Locate the cell with the specified text and output its (x, y) center coordinate. 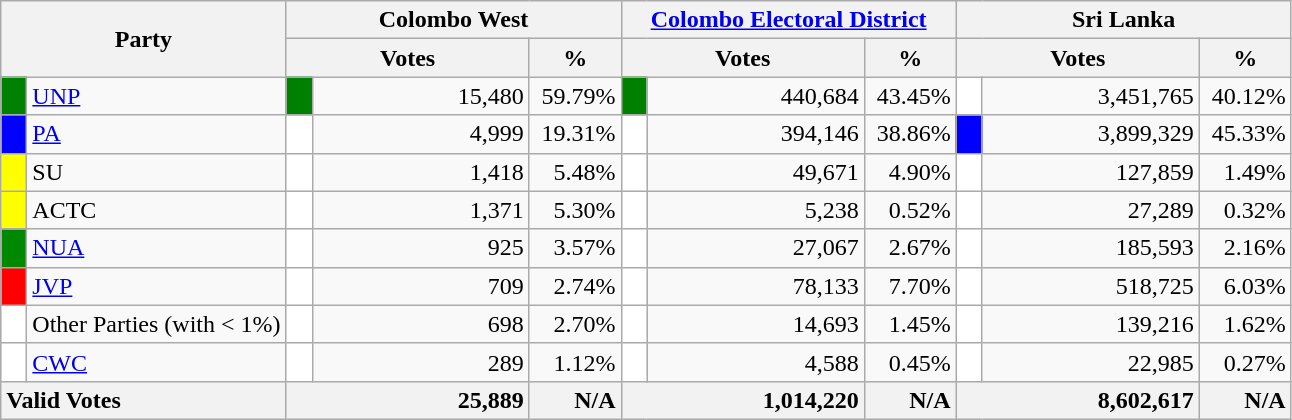
Other Parties (with < 1%) (156, 324)
NUA (156, 248)
0.45% (910, 362)
289 (420, 362)
4,999 (420, 134)
40.12% (1245, 96)
5.30% (575, 210)
0.52% (910, 210)
59.79% (575, 96)
1.45% (910, 324)
19.31% (575, 134)
139,216 (1090, 324)
1.12% (575, 362)
925 (420, 248)
25,889 (408, 400)
UNP (156, 96)
709 (420, 286)
78,133 (756, 286)
185,593 (1090, 248)
PA (156, 134)
27,289 (1090, 210)
394,146 (756, 134)
38.86% (910, 134)
2.74% (575, 286)
27,067 (756, 248)
SU (156, 172)
Colombo Electoral District (788, 20)
2.67% (910, 248)
127,859 (1090, 172)
4.90% (910, 172)
0.27% (1245, 362)
Colombo West (454, 20)
Sri Lanka (1124, 20)
15,480 (420, 96)
3,899,329 (1090, 134)
49,671 (756, 172)
1.62% (1245, 324)
440,684 (756, 96)
JVP (156, 286)
Valid Votes (144, 400)
5.48% (575, 172)
3.57% (575, 248)
14,693 (756, 324)
6.03% (1245, 286)
Party (144, 39)
43.45% (910, 96)
ACTC (156, 210)
22,985 (1090, 362)
2.16% (1245, 248)
45.33% (1245, 134)
1.49% (1245, 172)
2.70% (575, 324)
1,418 (420, 172)
698 (420, 324)
5,238 (756, 210)
1,014,220 (742, 400)
1,371 (420, 210)
0.32% (1245, 210)
8,602,617 (1078, 400)
CWC (156, 362)
7.70% (910, 286)
4,588 (756, 362)
518,725 (1090, 286)
3,451,765 (1090, 96)
